Return the (x, y) coordinate for the center point of the cell that contains the specified text.  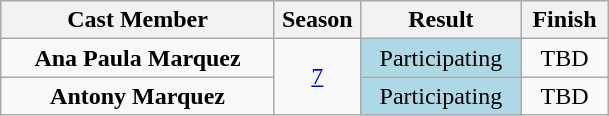
Result (440, 20)
Cast Member (138, 20)
Ana Paula Marquez (138, 58)
Finish (564, 20)
Antony Marquez (138, 96)
Season (317, 20)
7 (317, 77)
